Pinpoint the cell where the given text exists, returning its (x, y) midpoint coordinate. 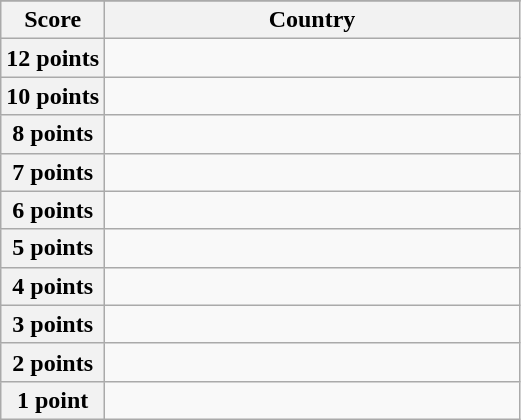
5 points (53, 248)
7 points (53, 172)
2 points (53, 362)
1 point (53, 400)
6 points (53, 210)
Country (312, 20)
12 points (53, 58)
Score (53, 20)
8 points (53, 134)
10 points (53, 96)
4 points (53, 286)
3 points (53, 324)
